Detect which cell encompasses the target text, then output its (x, y) center coordinate. 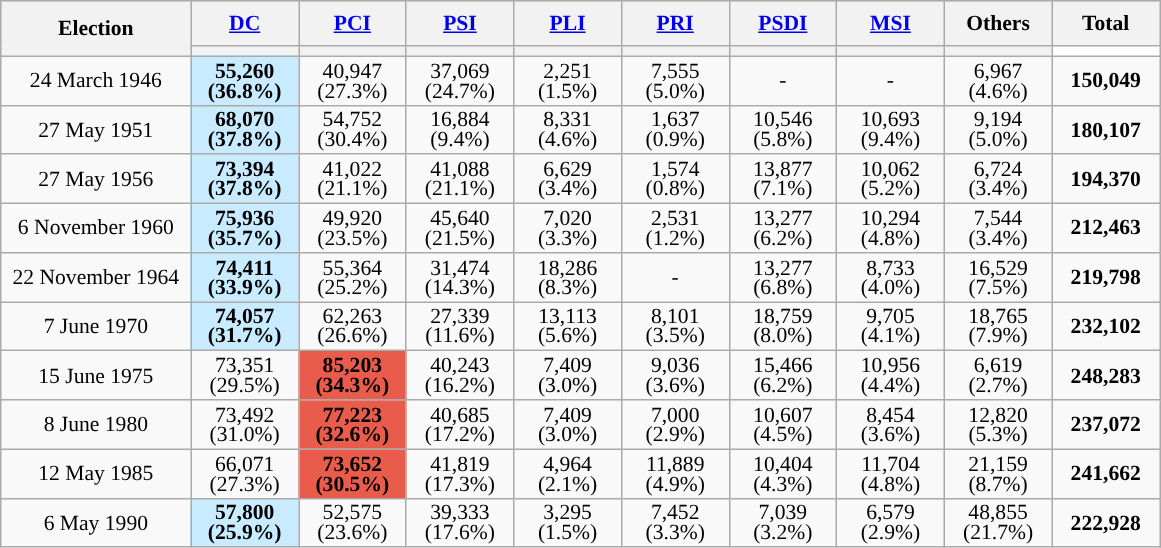
68,070 (37.8%) (245, 130)
232,102 (1106, 326)
PSI (460, 24)
77,223 (32.6%) (352, 424)
1,574 (0.8%) (675, 180)
4,964 (2.1%) (568, 474)
219,798 (1106, 278)
12,820 (5.3%) (998, 424)
PLI (568, 24)
48,855 (21.7%) (998, 522)
9,705 (4.1%) (891, 326)
Election (96, 28)
10,404 (4.3%) (783, 474)
15 June 1975 (96, 376)
73,394 (37.8%) (245, 180)
Others (998, 24)
16,884 (9.4%) (460, 130)
241,662 (1106, 474)
2,251 (1.5%) (568, 80)
40,243 (16.2%) (460, 376)
54,752 (30.4%) (352, 130)
41,088 (21.1%) (460, 180)
13,277 (6.2%) (783, 228)
10,607 (4.5%) (783, 424)
57,800 (25.9%) (245, 522)
10,956 (4.4%) (891, 376)
27,339 (11.6%) (460, 326)
49,920 (23.5%) (352, 228)
24 March 1946 (96, 80)
52,575 (23.6%) (352, 522)
PCI (352, 24)
10,294 (4.8%) (891, 228)
7,544 (3.4%) (998, 228)
21,159 (8.7%) (998, 474)
13,277 (6.8%) (783, 278)
10,546 (5.8%) (783, 130)
18,765 (7.9%) (998, 326)
12 May 1985 (96, 474)
Total (1106, 24)
74,411 (33.9%) (245, 278)
22 November 1964 (96, 278)
6,967 (4.6%) (998, 80)
75,936 (35.7%) (245, 228)
3,295 (1.5%) (568, 522)
10,062 (5.2%) (891, 180)
13,113 (5.6%) (568, 326)
73,492 (31.0%) (245, 424)
31,474 (14.3%) (460, 278)
6,579 (2.9%) (891, 522)
7 June 1970 (96, 326)
237,072 (1106, 424)
27 May 1951 (96, 130)
11,704 (4.8%) (891, 474)
39,333 (17.6%) (460, 522)
8 June 1980 (96, 424)
55,364 (25.2%) (352, 278)
8,101 (3.5%) (675, 326)
222,928 (1106, 522)
85,203 (34.3%) (352, 376)
9,036 (3.6%) (675, 376)
15,466 (6.2%) (783, 376)
41,819 (17.3%) (460, 474)
2,531 (1.2%) (675, 228)
8,733 (4.0%) (891, 278)
1,637 (0.9%) (675, 130)
8,331 (4.6%) (568, 130)
73,652 (30.5%) (352, 474)
37,069 (24.7%) (460, 80)
18,759 (8.0%) (783, 326)
7,452 (3.3%) (675, 522)
PRI (675, 24)
6 November 1960 (96, 228)
27 May 1956 (96, 180)
74,057 (31.7%) (245, 326)
11,889 (4.9%) (675, 474)
7,555 (5.0%) (675, 80)
180,107 (1106, 130)
13,877 (7.1%) (783, 180)
18,286 (8.3%) (568, 278)
9,194 (5.0%) (998, 130)
8,454 (3.6%) (891, 424)
6,619 (2.7%) (998, 376)
10,693 (9.4%) (891, 130)
7,000 (2.9%) (675, 424)
6 May 1990 (96, 522)
7,039 (3.2%) (783, 522)
40,685 (17.2%) (460, 424)
DC (245, 24)
62,263 (26.6%) (352, 326)
6,724 (3.4%) (998, 180)
248,283 (1106, 376)
194,370 (1106, 180)
40,947 (27.3%) (352, 80)
PSDI (783, 24)
212,463 (1106, 228)
6,629 (3.4%) (568, 180)
66,071 (27.3%) (245, 474)
45,640 (21.5%) (460, 228)
150,049 (1106, 80)
41,022 (21.1%) (352, 180)
7,020 (3.3%) (568, 228)
16,529 (7.5%) (998, 278)
MSI (891, 24)
73,351 (29.5%) (245, 376)
55,260 (36.8%) (245, 80)
